Determine the [x, y] coordinate at the center of the cell enclosing the given text.  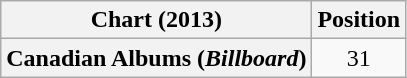
Chart (2013) [156, 20]
31 [359, 58]
Canadian Albums (Billboard) [156, 58]
Position [359, 20]
